Detect which cell encompasses the target text, then output its (x, y) center coordinate. 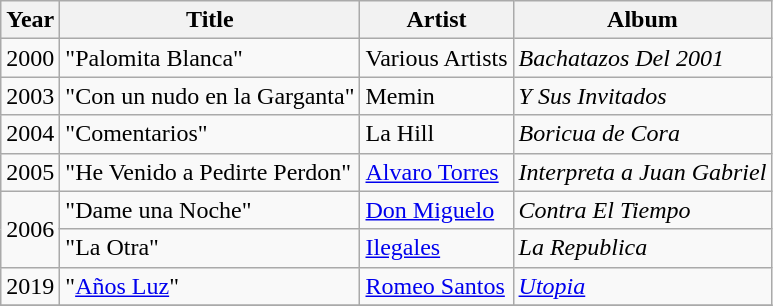
Artist (436, 20)
2019 (30, 286)
"He Venido a Pedirte Perdon" (210, 172)
"Con un nudo en la Garganta" (210, 96)
Contra El Tiempo (642, 210)
Year (30, 20)
2000 (30, 58)
2006 (30, 229)
"La Otra" (210, 248)
Y Sus Invitados (642, 96)
"Años Luz" (210, 286)
La Hill (436, 134)
2005 (30, 172)
La Republica (642, 248)
Title (210, 20)
Romeo Santos (436, 286)
Memin (436, 96)
Ilegales (436, 248)
Interpreta a Juan Gabriel (642, 172)
Bachatazos Del 2001 (642, 58)
Various Artists (436, 58)
Boricua de Cora (642, 134)
"Comentarios" (210, 134)
"Palomita Blanca" (210, 58)
Utopia (642, 286)
2004 (30, 134)
Alvaro Torres (436, 172)
Don Miguelo (436, 210)
2003 (30, 96)
"Dame una Noche" (210, 210)
Album (642, 20)
